Find where the given text appears and provide that cell's center as (X, Y) coordinate. 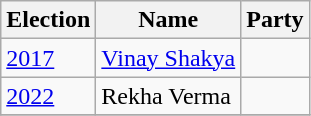
Name (168, 20)
Election (48, 20)
Vinay Shakya (168, 58)
2017 (48, 58)
Party (275, 20)
2022 (48, 96)
Rekha Verma (168, 96)
